Return the (X, Y) coordinate for the center point of the cell that contains the specified text.  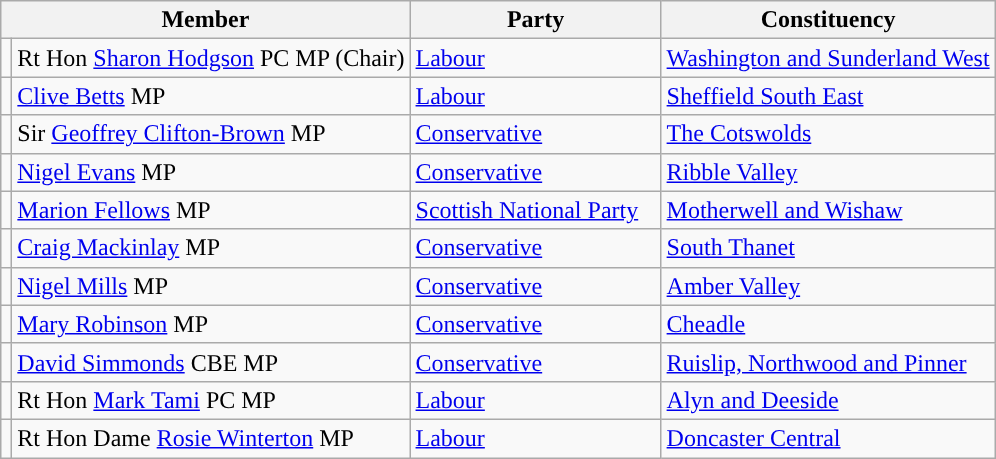
Motherwell and Wishaw (828, 210)
Rt Hon Dame Rosie Winterton MP (211, 438)
Cheadle (828, 324)
Amber Valley (828, 286)
Rt Hon Mark Tami PC MP (211, 400)
South Thanet (828, 248)
Party (536, 20)
Ruislip, Northwood and Pinner (828, 362)
Washington and Sunderland West (828, 58)
Nigel Evans MP (211, 172)
David Simmonds CBE MP (211, 362)
Nigel Mills MP (211, 286)
Marion Fellows MP (211, 210)
Clive Betts MP (211, 96)
Sir Geoffrey Clifton-Brown MP (211, 134)
Mary Robinson MP (211, 324)
Alyn and Deeside (828, 400)
Rt Hon Sharon Hodgson PC MP (Chair) (211, 58)
Constituency (828, 20)
Craig Mackinlay MP (211, 248)
Scottish National Party (536, 210)
Ribble Valley (828, 172)
Sheffield South East (828, 96)
The Cotswolds (828, 134)
Member (206, 20)
Doncaster Central (828, 438)
